Capture the cell that displays the provided text and extract its [x, y] central coordinate. 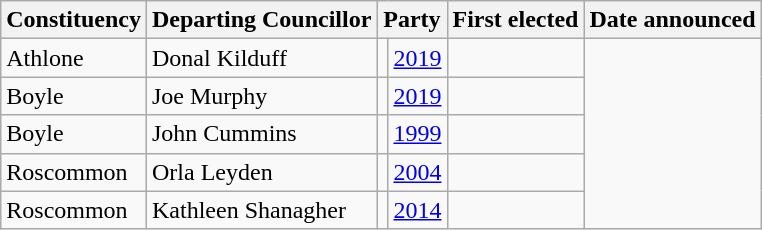
Orla Leyden [261, 172]
Kathleen Shanagher [261, 210]
Date announced [672, 20]
Athlone [74, 58]
First elected [516, 20]
Constituency [74, 20]
John Cummins [261, 134]
2004 [418, 172]
Joe Murphy [261, 96]
Departing Councillor [261, 20]
2014 [418, 210]
Party [412, 20]
Donal Kilduff [261, 58]
1999 [418, 134]
